Identify which cell holds the provided text, then report its [x, y] central coordinate. 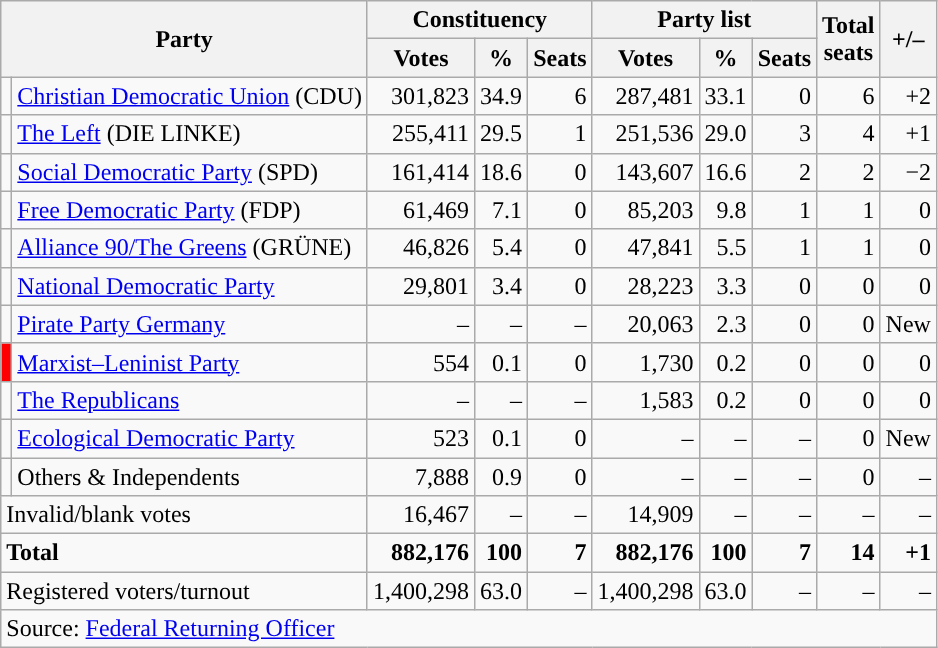
7.1 [502, 210]
Ecological Democratic Party [190, 438]
16.6 [726, 172]
3.3 [726, 286]
3 [784, 134]
29.5 [502, 134]
20,063 [646, 324]
Invalid/blank votes [184, 515]
9.8 [726, 210]
34.9 [502, 96]
National Democratic Party [190, 286]
Party list [704, 20]
The Republicans [190, 400]
287,481 [646, 96]
47,841 [646, 248]
7,888 [420, 477]
255,411 [420, 134]
Source: Federal Returning Officer [469, 629]
Social Democratic Party (SPD) [190, 172]
Total [184, 553]
61,469 [420, 210]
4 [849, 134]
3.4 [502, 286]
Totalseats [849, 39]
16,467 [420, 515]
Others & Independents [190, 477]
5.4 [502, 248]
+/– [908, 39]
33.1 [726, 96]
29,801 [420, 286]
251,536 [646, 134]
301,823 [420, 96]
1,583 [646, 400]
+2 [908, 96]
Christian Democratic Union (CDU) [190, 96]
Alliance 90/The Greens (GRÜNE) [190, 248]
18.6 [502, 172]
161,414 [420, 172]
523 [420, 438]
Pirate Party Germany [190, 324]
Party [184, 39]
The Left (DIE LINKE) [190, 134]
Marxist–Leninist Party [190, 362]
14 [849, 553]
2.3 [726, 324]
−2 [908, 172]
1,730 [646, 362]
14,909 [646, 515]
46,826 [420, 248]
85,203 [646, 210]
0.9 [502, 477]
554 [420, 362]
Free Democratic Party (FDP) [190, 210]
5.5 [726, 248]
Constituency [480, 20]
28,223 [646, 286]
Registered voters/turnout [184, 591]
143,607 [646, 172]
29.0 [726, 134]
